From the cell containing the given text, extract its center point as [x, y] coordinate. 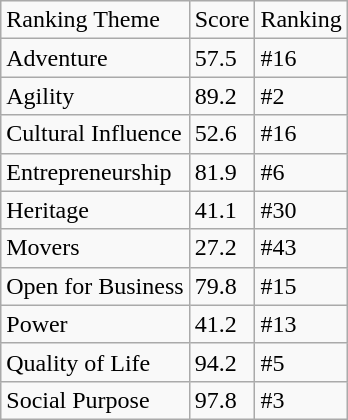
89.2 [222, 96]
#2 [301, 96]
Score [222, 20]
Movers [95, 248]
Ranking Theme [95, 20]
#5 [301, 362]
Heritage [95, 210]
Cultural Influence [95, 134]
Entrepreneurship [95, 172]
Social Purpose [95, 400]
#6 [301, 172]
Agility [95, 96]
Ranking [301, 20]
#3 [301, 400]
#15 [301, 286]
#30 [301, 210]
41.2 [222, 324]
41.1 [222, 210]
Quality of Life [95, 362]
Open for Business [95, 286]
57.5 [222, 58]
Adventure [95, 58]
Power [95, 324]
94.2 [222, 362]
79.8 [222, 286]
52.6 [222, 134]
27.2 [222, 248]
#13 [301, 324]
81.9 [222, 172]
#43 [301, 248]
97.8 [222, 400]
